Locate the cell with the specified text and output its [X, Y] center coordinate. 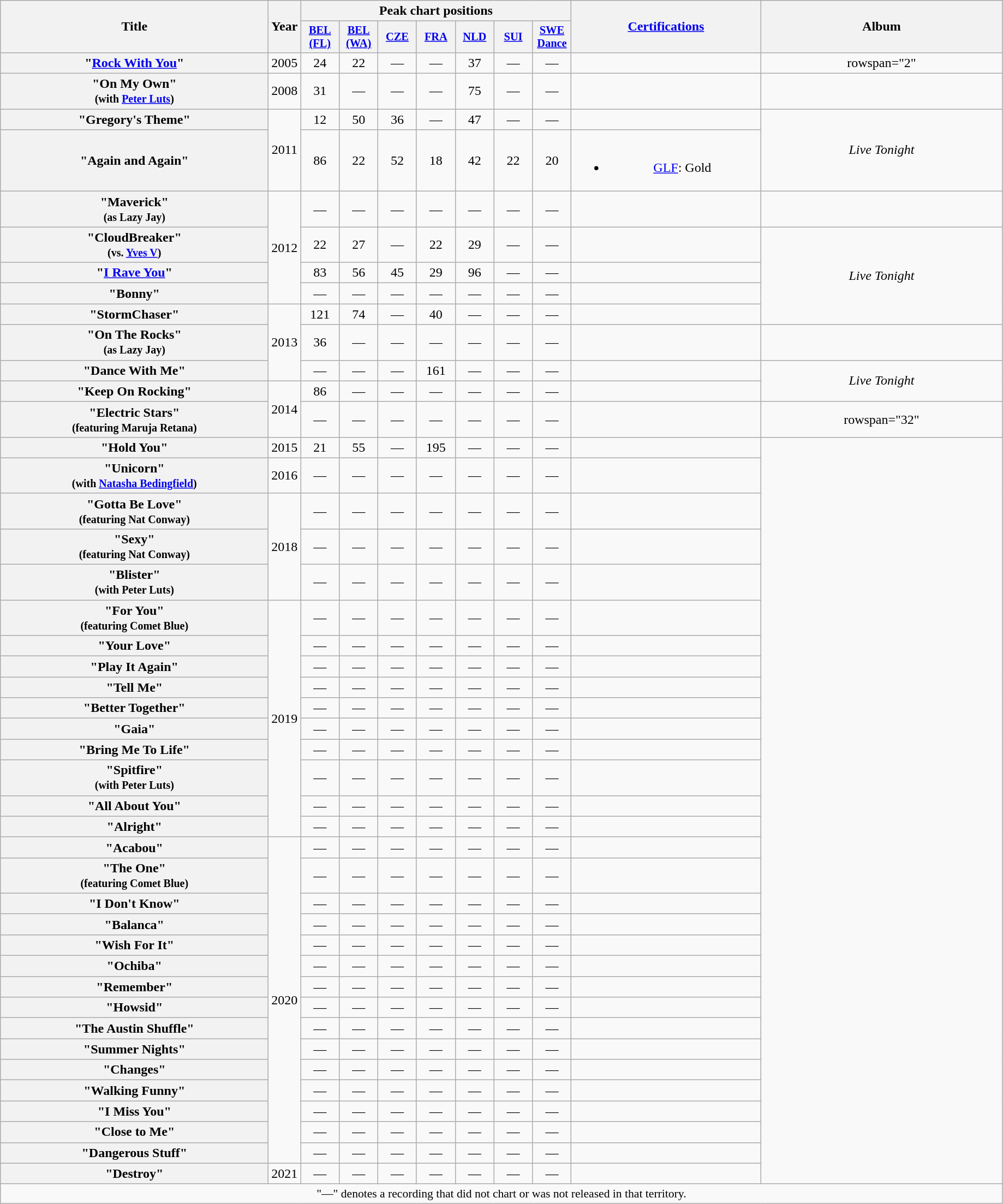
2013 [285, 343]
Year [285, 27]
2011 [285, 151]
rowspan="32" [882, 419]
"Rock With You" [134, 63]
NLD [475, 37]
20 [552, 160]
"Spitfire" (with Peter Luts) [134, 778]
195 [435, 447]
"Maverick" (as Lazy Jay) [134, 209]
"Gaia" [134, 729]
121 [320, 314]
"I Rave You" [134, 273]
161 [435, 370]
2015 [285, 447]
"Hold You" [134, 447]
BEL(FL) [320, 37]
21 [320, 447]
"Electric Stars" (featuring Maruja Retana) [134, 419]
24 [320, 63]
45 [397, 273]
47 [475, 119]
37 [475, 63]
"Sexy" (featuring Nat Conway) [134, 547]
"On My Own" (with Peter Luts) [134, 92]
GLF: Gold [666, 160]
"I Don't Know" [134, 903]
"Balanca" [134, 924]
2014 [285, 409]
SUI [513, 37]
"Bonny" [134, 293]
"Wish For It" [134, 945]
2021 [285, 1173]
Certifications [666, 27]
50 [359, 119]
31 [320, 92]
"I Miss You" [134, 1111]
74 [359, 314]
"Tell Me" [134, 687]
rowspan="2" [882, 63]
Album [882, 27]
"Gotta Be Love" (featuring Nat Conway) [134, 511]
55 [359, 447]
18 [435, 160]
"CloudBreaker" (vs. Yves V) [134, 244]
"Walking Funny" [134, 1091]
83 [320, 273]
"The Austin Shuffle" [134, 1028]
"Play It Again" [134, 667]
75 [475, 92]
"Acabou" [134, 847]
2018 [285, 547]
2020 [285, 1000]
2012 [285, 248]
"Gregory's Theme" [134, 119]
"For You" (featuring Comet Blue) [134, 618]
FRA [435, 37]
2016 [285, 476]
Title [134, 27]
"Unicorn" (with Natasha Bedingfield) [134, 476]
27 [359, 244]
"Again and Again" [134, 160]
12 [320, 119]
"Better Together" [134, 708]
42 [475, 160]
Peak chart positions [436, 11]
"All About You" [134, 806]
"Close to Me" [134, 1132]
BEL(WA) [359, 37]
"Destroy" [134, 1173]
"On The Rocks" (as Lazy Jay) [134, 343]
"The One" (featuring Comet Blue) [134, 875]
CZE [397, 37]
2005 [285, 63]
2019 [285, 719]
96 [475, 273]
2008 [285, 92]
"Dance With Me" [134, 370]
"Your Love" [134, 646]
56 [359, 273]
"Summer Nights" [134, 1049]
"—" denotes a recording that did not chart or was not released in that territory. [502, 1194]
SWEDance [552, 37]
40 [435, 314]
"Keep On Rocking" [134, 391]
"Changes" [134, 1070]
"StormChaser" [134, 314]
"Bring Me To Life" [134, 750]
52 [397, 160]
"Dangerous Stuff" [134, 1153]
"Remember" [134, 987]
"Howsid" [134, 1008]
"Alright" [134, 826]
"Blister" (with Peter Luts) [134, 583]
"Ochiba" [134, 966]
